Locate the cell with the specified text and output its [X, Y] center coordinate. 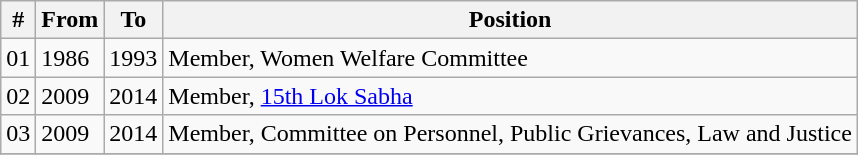
02 [18, 96]
Position [510, 20]
1993 [134, 58]
From [70, 20]
1986 [70, 58]
Member, 15th Lok Sabha [510, 96]
Member, Women Welfare Committee [510, 58]
01 [18, 58]
# [18, 20]
Member, Committee on Personnel, Public Grievances, Law and Justice [510, 134]
03 [18, 134]
To [134, 20]
